Capture the cell that displays the provided text and extract its (x, y) central coordinate. 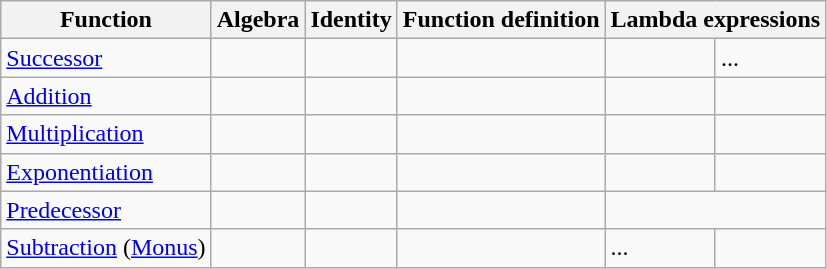
Successor (106, 58)
Multiplication (106, 134)
Function definition (501, 20)
Addition (106, 96)
Lambda expressions (716, 20)
Subtraction (Monus) (106, 248)
Predecessor (106, 210)
Function (106, 20)
Identity (351, 20)
Algebra (258, 20)
Exponentiation (106, 172)
